Identify which cell holds the provided text, then report its [x, y] central coordinate. 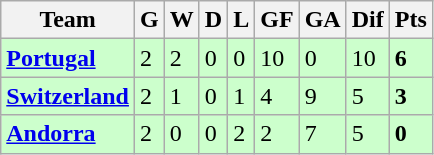
4 [277, 96]
9 [322, 96]
7 [322, 134]
GA [322, 20]
3 [410, 96]
D [213, 20]
Pts [410, 20]
GF [277, 20]
Team [68, 20]
Switzerland [68, 96]
Andorra [68, 134]
G [149, 20]
6 [410, 58]
Dif [368, 20]
Portugal [68, 58]
L [242, 20]
W [182, 20]
